Locate the cell with the specified text and output its (X, Y) center coordinate. 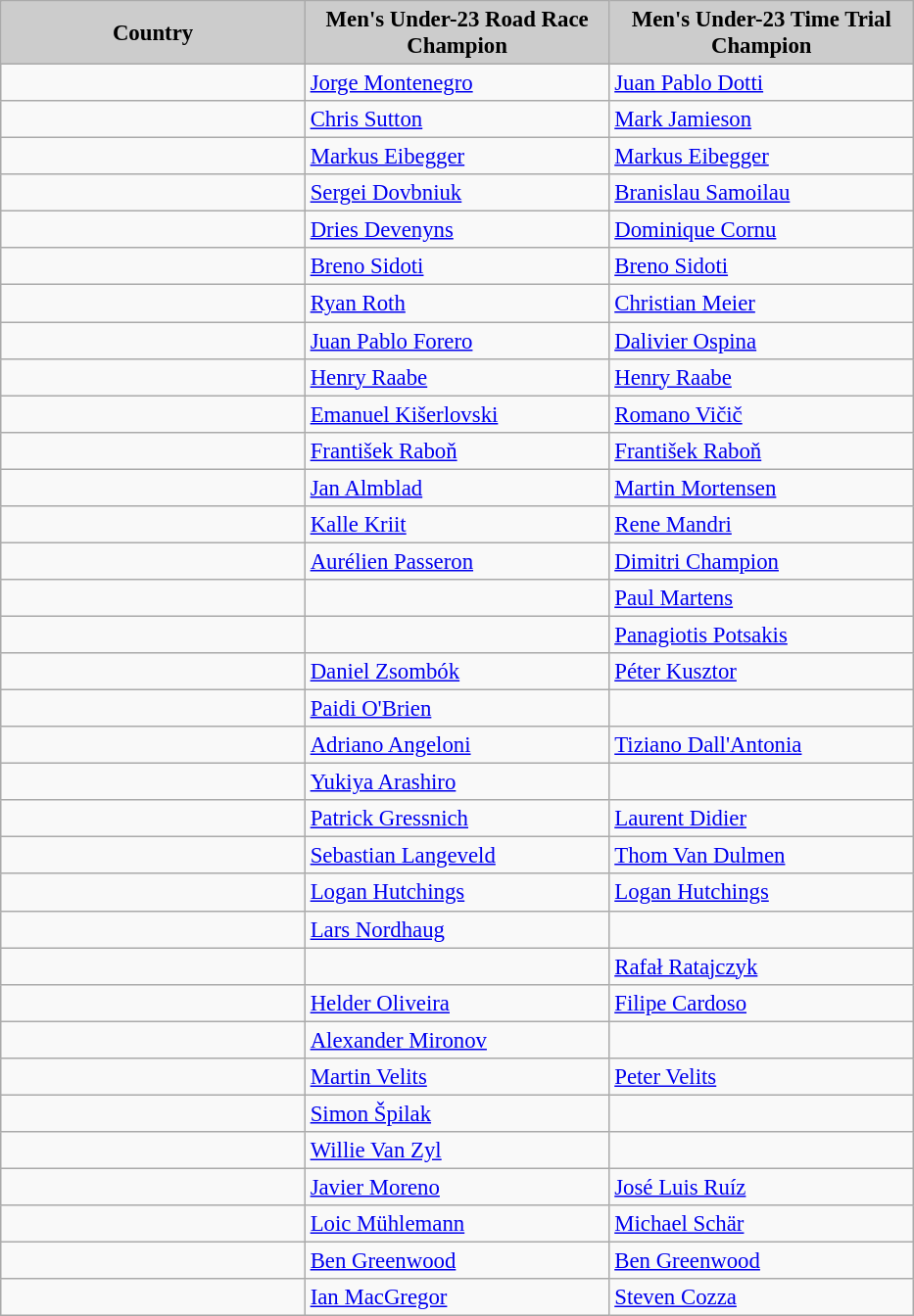
José Luis Ruíz (762, 1187)
Willie Van Zyl (457, 1151)
Dominique Cornu (762, 230)
Sebastian Langeveld (457, 856)
Rafał Ratajczyk (762, 966)
Dalivier Ospina (762, 341)
Thom Van Dulmen (762, 856)
Javier Moreno (457, 1187)
Men's Under-23 Time Trial Champion (762, 33)
Martin Velits (457, 1077)
Juan Pablo Forero (457, 341)
Filipe Cardoso (762, 1003)
Ryan Roth (457, 304)
Dries Devenyns (457, 230)
Christian Meier (762, 304)
Steven Cozza (762, 1297)
Men's Under-23 Road Race Champion (457, 33)
Paul Martens (762, 598)
Patrick Gressnich (457, 819)
Aurélien Passeron (457, 561)
Yukiya Arashiro (457, 782)
Romano Vičič (762, 414)
Daniel Zsombók (457, 672)
Tiziano Dall'Antonia (762, 745)
Adriano Angeloni (457, 745)
Michael Schär (762, 1224)
Jorge Montenegro (457, 83)
Dimitri Champion (762, 561)
Mark Jamieson (762, 119)
Country (153, 33)
Kalle Kriit (457, 525)
Branislau Samoilau (762, 193)
Laurent Didier (762, 819)
Loic Mühlemann (457, 1224)
Rene Mandri (762, 525)
Alexander Mironov (457, 1040)
Peter Velits (762, 1077)
Panagiotis Potsakis (762, 634)
Paidi O'Brien (457, 709)
Emanuel Kišerlovski (457, 414)
Helder Oliveira (457, 1003)
Ian MacGregor (457, 1297)
Chris Sutton (457, 119)
Sergei Dovbniuk (457, 193)
Simon Špilak (457, 1113)
Lars Nordhaug (457, 929)
Martin Mortensen (762, 488)
Juan Pablo Dotti (762, 83)
Jan Almblad (457, 488)
Péter Kusztor (762, 672)
